Identify which cell holds the provided text, then report its (X, Y) central coordinate. 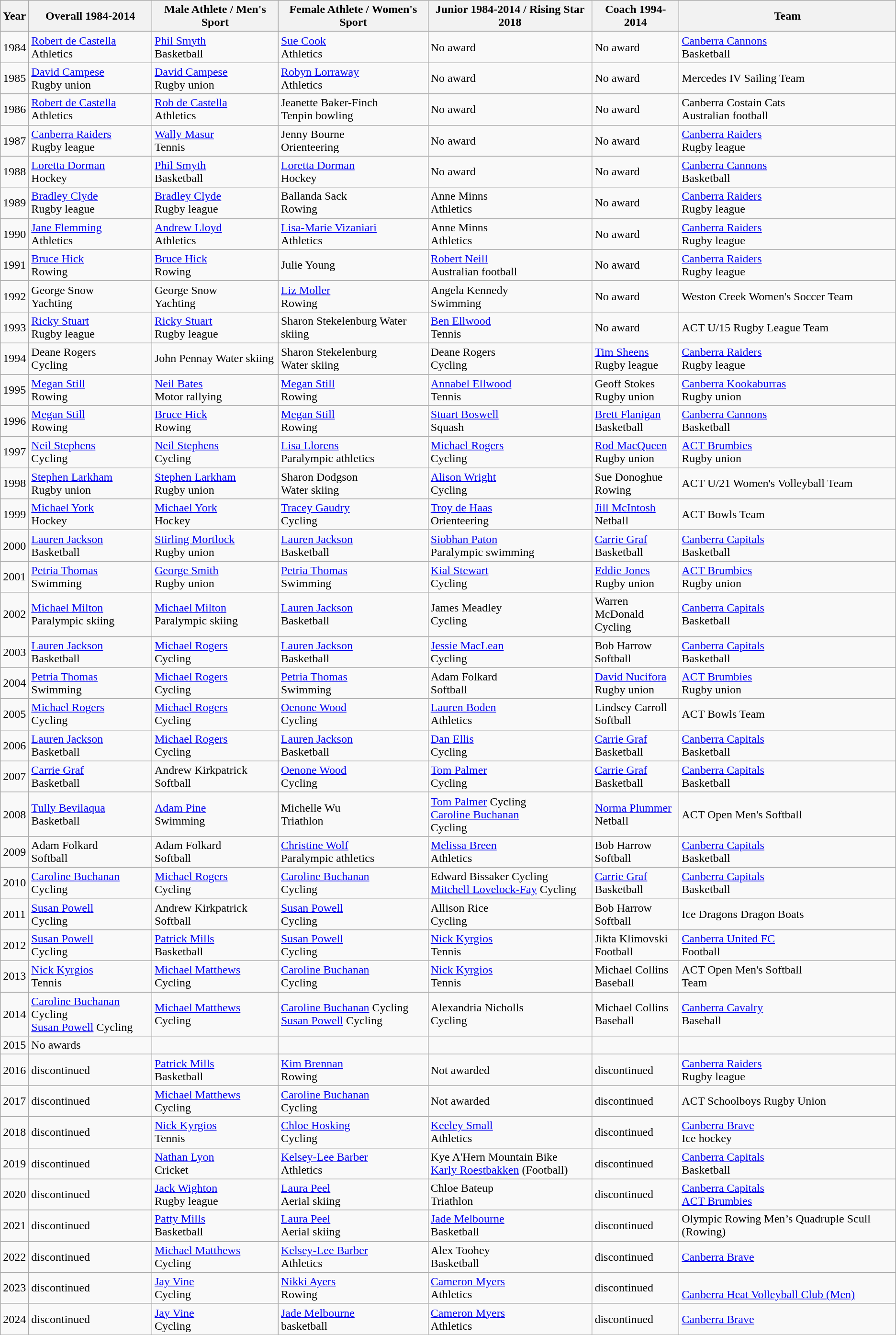
Year (14, 16)
2021 (14, 1226)
Sue Cook Athletics (353, 47)
Alex Toohey Basketball (510, 1256)
Robyn Lorraway Athletics (353, 79)
Stirling Mortlock Rugby union (215, 546)
Patty Mills Basketball (215, 1226)
Coach 1994-2014 (636, 16)
1989 (14, 203)
Lisa-Marie Vizaniari Athletics (353, 234)
1996 (14, 421)
Julie Young (353, 265)
Tom Palmer Cycling (510, 777)
1998 (14, 484)
1993 (14, 328)
Canberra Heat Volleyball Club (Men) (787, 1288)
Adam Pine Swimming (215, 814)
Rob de Castella Athletics (215, 109)
2017 (14, 1101)
Ice Dragons Dragon Boats (787, 914)
2012 (14, 945)
1984 (14, 47)
Andrew Lloyd Athletics (215, 234)
Overall 1984-2014 (90, 16)
Canberra Brave Ice hockey (787, 1132)
2023 (14, 1288)
2024 (14, 1319)
Nathan Lyon Cricket (215, 1164)
Geoff Stokes Rugby union (636, 390)
Chloe Hosking Cycling (353, 1132)
2011 (14, 914)
Michelle Wu Triathlon (353, 814)
Annabel Ellwood Tennis (510, 390)
1995 (14, 390)
1987 (14, 141)
1986 (14, 109)
2014 (14, 1014)
Warren McDonald Cycling (636, 614)
Canberra United FC Football (787, 945)
Siobhan Paton Paralympic swimming (510, 546)
Kye A'Hern Mountain Bike Karly Roestbakken (Football) (510, 1164)
ACT Open Men's SoftballTeam (787, 977)
Jill McIntosh Netball (636, 514)
Wally Masur Tennis (215, 141)
2010 (14, 883)
Kial Stewart Cycling (510, 577)
David Nucifora Rugby union (636, 683)
Jack Wighton Rugby league (215, 1194)
Troy de Haas Orienteering (510, 514)
Robert Neill Australian football (510, 265)
Rod MacQueen Rugby union (636, 452)
2013 (14, 977)
Female Athlete / Women's Sport (353, 16)
ACT U/15 Rugby League Team (787, 328)
Keeley Small Athletics (510, 1132)
Jessie MacLean Cycling (510, 652)
Christine Wolf Paralympic athletics (353, 851)
Lauren Boden Athletics (510, 714)
Tom Palmer Cycling Caroline Buchanan Cycling (510, 814)
Mercedes IV Sailing Team (787, 79)
Nikki Ayers Rowing (353, 1288)
No awards (90, 1045)
Edward Bissaker Cycling Mitchell Lovelock-Fay Cycling (510, 883)
2009 (14, 851)
1994 (14, 358)
Jenny Bourne Orienteering (353, 141)
Weston Creek Women's Soccer Team (787, 296)
2004 (14, 683)
1992 (14, 296)
2015 (14, 1045)
1999 (14, 514)
2018 (14, 1132)
Angela Kennedy Swimming (510, 296)
2022 (14, 1256)
Lisa Llorens Paralympic athletics (353, 452)
Ben Ellwood Tennis (510, 328)
2001 (14, 577)
Ballanda Sack Rowing (353, 203)
Jeanette Baker-Finch Tenpin bowling (353, 109)
Melissa Breen Athletics (510, 851)
Canberra Costain Cats Australian football (787, 109)
1990 (14, 234)
Alexandria Nicholls Cycling (510, 1014)
Canberra CapitalsBasketball (787, 1164)
Brett Flanigan Basketball (636, 421)
2000 (14, 546)
Norma Plummer Netball (636, 814)
Kim Brennan Rowing (353, 1070)
Stuart Boswell Squash (510, 421)
Canberra Cavalry Baseball (787, 1014)
1988 (14, 171)
Canberra Kookaburras Rugby union (787, 390)
Sue Donoghue Rowing (636, 484)
Junior 1984-2014 / Rising Star 2018 (510, 16)
Dan Ellis Cycling (510, 745)
Jade Melbourne basketball (353, 1319)
2016 (14, 1070)
Liz Moller Rowing (353, 296)
George Smith Rugby union (215, 577)
Lindsey Carroll Softball (636, 714)
John Pennay Water skiing (215, 358)
1997 (14, 452)
2008 (14, 814)
1985 (14, 79)
2003 (14, 652)
Allison Rice Cycling (510, 914)
1991 (14, 265)
Tim Sheens Rugby league (636, 358)
ACT U/21 Women's Volleyball Team (787, 484)
2020 (14, 1194)
Sharon Dodgson Water skiing (353, 484)
Olympic Rowing Men’s Quadruple Scull (Rowing) (787, 1226)
2007 (14, 777)
Jane Flemming Athletics (90, 234)
Male Athlete / Men's Sport (215, 16)
James Meadley Cycling (510, 614)
Jade Melbourne Basketball (510, 1226)
Canberra Capitals ACT Brumbies (787, 1194)
Jikta Klimovski Football (636, 945)
Team (787, 16)
2006 (14, 745)
Chloe Bateup Triathlon (510, 1194)
Tracey Gaudry Cycling (353, 514)
2019 (14, 1164)
Eddie Jones Rugby union (636, 577)
ACT Open Men's Softball (787, 814)
Alison Wright Cycling (510, 484)
2002 (14, 614)
2005 (14, 714)
Neil Bates Motor rallying (215, 390)
ACT Schoolboys Rugby Union (787, 1101)
Tully Bevilaqua Basketball (90, 814)
